Return the (x, y) coordinate for the center point of the cell that contains the specified text.  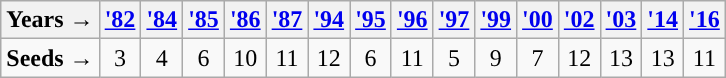
'14 (663, 20)
'96 (412, 20)
'94 (329, 20)
'03 (621, 20)
'82 (120, 20)
'95 (371, 20)
10 (245, 58)
'86 (245, 20)
Seeds → (50, 58)
7 (538, 58)
'84 (162, 20)
9 (496, 58)
'87 (287, 20)
3 (120, 58)
'97 (454, 20)
4 (162, 58)
'99 (496, 20)
'16 (705, 20)
'00 (538, 20)
'85 (204, 20)
5 (454, 58)
Years → (50, 20)
'02 (579, 20)
